From the cell containing the given text, extract its center point as (X, Y) coordinate. 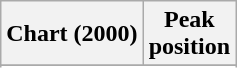
Peakposition (189, 34)
Chart (2000) (72, 34)
